For the text-containing cell, return its midpoint in [X, Y] coordinate format. 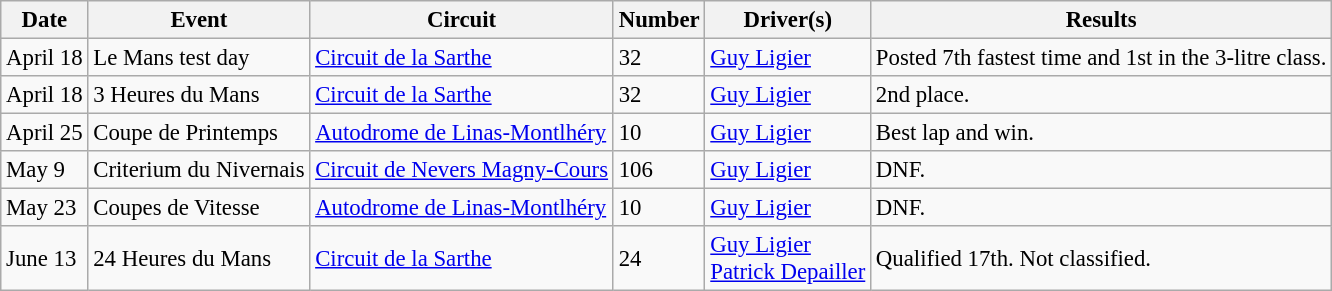
24 Heures du Mans [199, 258]
Circuit de Nevers Magny-Cours [462, 170]
Criterium du Nivernais [199, 170]
Qualified 17th. Not classified. [1102, 258]
Coupe de Printemps [199, 133]
24 [659, 258]
Best lap and win. [1102, 133]
Guy Ligier Patrick Depailler [788, 258]
Circuit [462, 20]
106 [659, 170]
April 25 [44, 133]
Results [1102, 20]
Le Mans test day [199, 58]
May 23 [44, 208]
Date [44, 20]
Posted 7th fastest time and 1st in the 3-litre class. [1102, 58]
2nd place. [1102, 95]
May 9 [44, 170]
Driver(s) [788, 20]
June 13 [44, 258]
Event [199, 20]
Coupes de Vitesse [199, 208]
Number [659, 20]
3 Heures du Mans [199, 95]
